Output the [X, Y] coordinate of the center of the cell containing the given text.  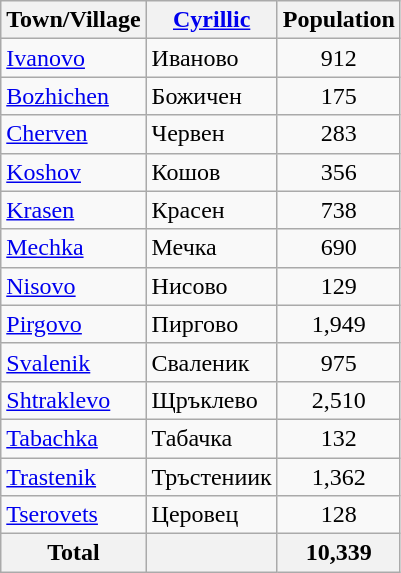
132 [338, 438]
Cyrillic [212, 20]
Cherven [74, 134]
738 [338, 210]
690 [338, 248]
Тръстениик [212, 477]
Мечка [212, 248]
Total [74, 553]
Town/Village [74, 20]
Tserovets [74, 515]
Табачка [212, 438]
2,510 [338, 400]
1,949 [338, 324]
Nisovo [74, 286]
Tabachka [74, 438]
Shtraklevo [74, 400]
129 [338, 286]
Кошов [212, 172]
Красен [212, 210]
Pirgovo [74, 324]
128 [338, 515]
356 [338, 172]
Trastenik [74, 477]
Церовец [212, 515]
Пиргово [212, 324]
Ivanovo [74, 58]
975 [338, 362]
Иваново [212, 58]
Сваленик [212, 362]
1,362 [338, 477]
Population [338, 20]
Svalenik [74, 362]
Нисово [212, 286]
Щръклево [212, 400]
10,339 [338, 553]
Божичен [212, 96]
Bozhichen [74, 96]
Koshov [74, 172]
175 [338, 96]
Krasen [74, 210]
912 [338, 58]
283 [338, 134]
Mechka [74, 248]
Червен [212, 134]
